Identify which cell holds the provided text, then report its (X, Y) central coordinate. 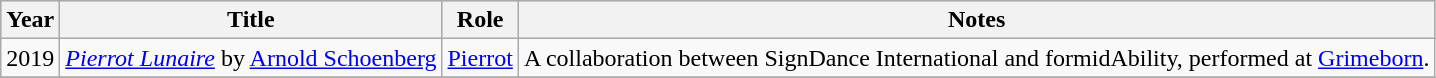
A collaboration between SignDance International and formidAbility, performed at Grimeborn. (976, 58)
2019 (30, 58)
Notes (976, 20)
Year (30, 20)
Pierrot Lunaire by Arnold Schoenberg (251, 58)
Title (251, 20)
Pierrot (480, 58)
Role (480, 20)
